Find where the given text appears and provide that cell's center as (X, Y) coordinate. 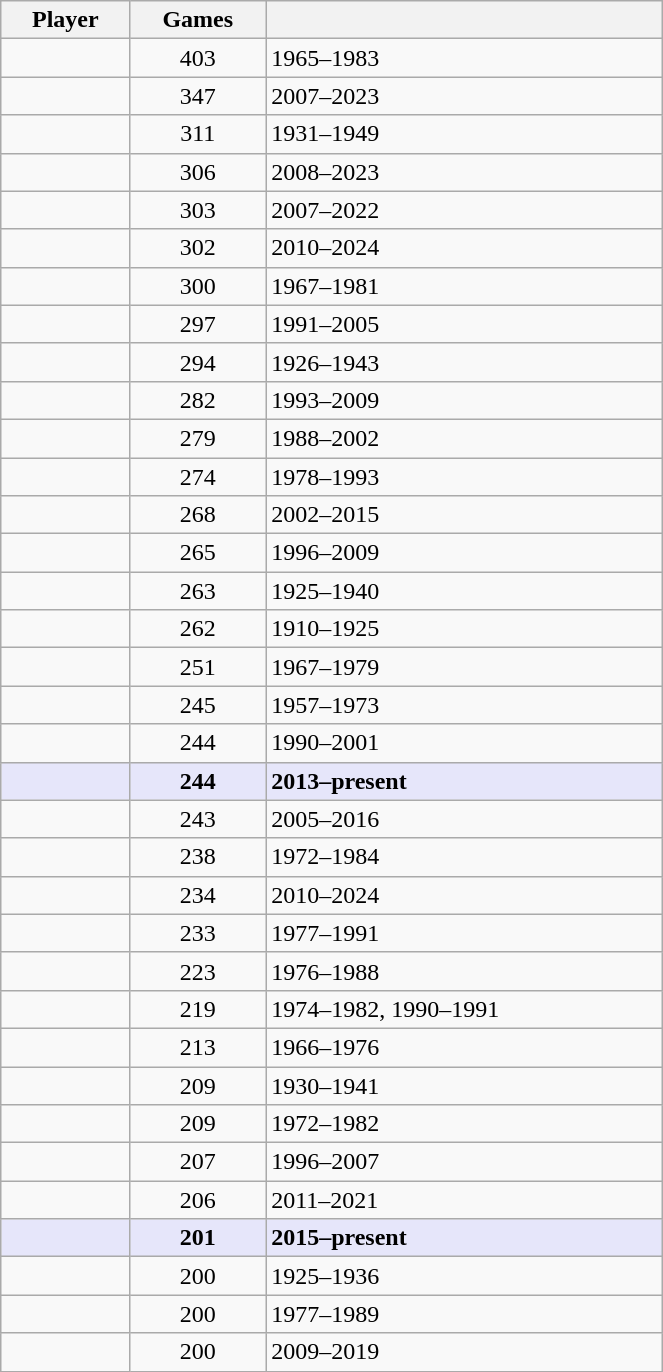
238 (198, 857)
2002–2015 (464, 515)
268 (198, 515)
243 (198, 819)
2005–2016 (464, 819)
1977–1991 (464, 933)
403 (198, 58)
251 (198, 667)
207 (198, 1162)
347 (198, 96)
2007–2023 (464, 96)
311 (198, 134)
1965–1983 (464, 58)
302 (198, 248)
Player (66, 20)
1926–1943 (464, 362)
1957–1973 (464, 705)
1966–1976 (464, 1047)
306 (198, 172)
223 (198, 971)
219 (198, 1009)
Games (198, 20)
279 (198, 438)
2009–2019 (464, 1352)
263 (198, 591)
1972–1982 (464, 1124)
1993–2009 (464, 400)
2013–present (464, 781)
1990–2001 (464, 743)
303 (198, 210)
1996–2009 (464, 553)
262 (198, 629)
2008–2023 (464, 172)
294 (198, 362)
234 (198, 895)
213 (198, 1047)
300 (198, 286)
233 (198, 933)
1972–1984 (464, 857)
1930–1941 (464, 1085)
2011–2021 (464, 1200)
2007–2022 (464, 210)
1976–1988 (464, 971)
1977–1989 (464, 1314)
1925–1936 (464, 1276)
1978–1993 (464, 477)
201 (198, 1238)
1931–1949 (464, 134)
206 (198, 1200)
274 (198, 477)
1925–1940 (464, 591)
1988–2002 (464, 438)
1991–2005 (464, 324)
282 (198, 400)
245 (198, 705)
1967–1979 (464, 667)
1967–1981 (464, 286)
2015–present (464, 1238)
265 (198, 553)
1974–1982, 1990–1991 (464, 1009)
1910–1925 (464, 629)
1996–2007 (464, 1162)
297 (198, 324)
